Return the [x, y] coordinate for the center point of the cell that contains the specified text.  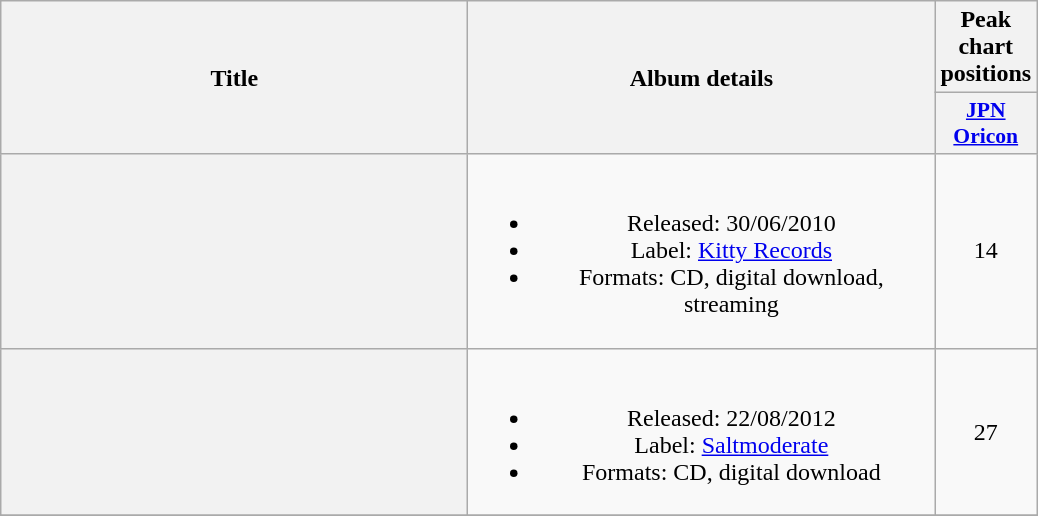
27 [986, 432]
14 [986, 251]
Peakchartpositions [986, 47]
Album details [702, 78]
JPNOricon [986, 124]
Released: 30/06/2010Label: Kitty RecordsFormats: CD, digital download, streaming [702, 251]
Released: 22/08/2012Label: SaltmoderateFormats: CD, digital download [702, 432]
Title [234, 78]
